Locate the cell with the specified text and output its [x, y] center coordinate. 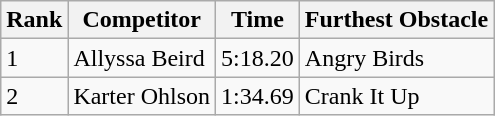
Competitor [142, 20]
1:34.69 [258, 96]
Crank It Up [396, 96]
Rank [34, 20]
Time [258, 20]
1 [34, 58]
Karter Ohlson [142, 96]
Angry Birds [396, 58]
5:18.20 [258, 58]
Furthest Obstacle [396, 20]
Allyssa Beird [142, 58]
2 [34, 96]
